Output the [X, Y] coordinate of the center of the cell containing the given text.  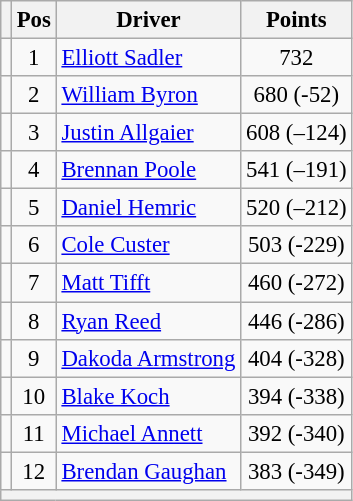
383 (-349) [296, 471]
Ryan Reed [148, 321]
9 [34, 358]
541 (–191) [296, 170]
Brennan Poole [148, 170]
460 (-272) [296, 283]
Matt Tifft [148, 283]
Pos [34, 20]
2 [34, 95]
Points [296, 20]
Cole Custer [148, 245]
7 [34, 283]
Justin Allgaier [148, 133]
William Byron [148, 95]
392 (-340) [296, 433]
503 (-229) [296, 245]
520 (–212) [296, 208]
Driver [148, 20]
10 [34, 396]
394 (-338) [296, 396]
404 (-328) [296, 358]
3 [34, 133]
8 [34, 321]
Dakoda Armstrong [148, 358]
446 (-286) [296, 321]
Daniel Hemric [148, 208]
Michael Annett [148, 433]
11 [34, 433]
Blake Koch [148, 396]
5 [34, 208]
12 [34, 471]
732 [296, 58]
Elliott Sadler [148, 58]
6 [34, 245]
608 (–124) [296, 133]
Brendan Gaughan [148, 471]
4 [34, 170]
680 (-52) [296, 95]
1 [34, 58]
